Detect which cell encompasses the target text, then output its [x, y] center coordinate. 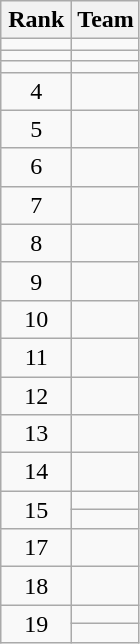
9 [36, 281]
14 [36, 472]
15 [36, 510]
5 [36, 129]
4 [36, 91]
19 [36, 624]
Team [106, 20]
7 [36, 205]
11 [36, 357]
18 [36, 586]
17 [36, 548]
10 [36, 319]
13 [36, 434]
12 [36, 395]
6 [36, 167]
Rank [36, 20]
8 [36, 243]
